Provide the [x, y] coordinate of the cell's center where the given text is located.  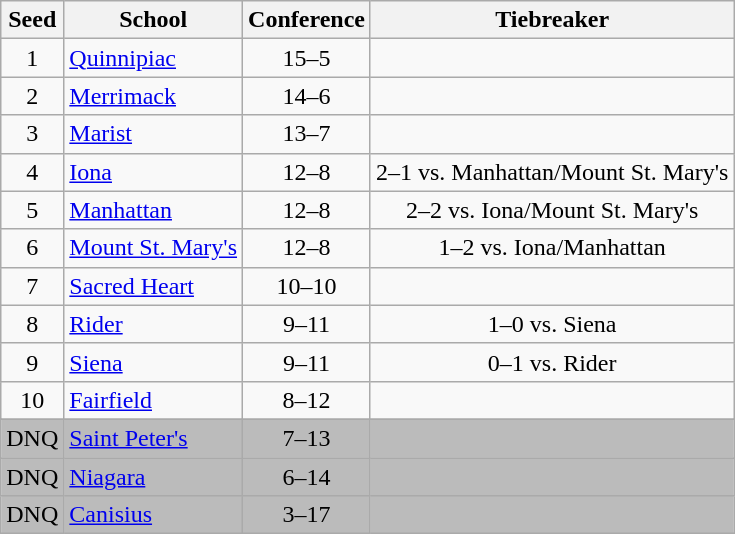
14–6 [307, 96]
8–12 [307, 400]
Canisius [154, 515]
13–7 [307, 134]
9 [32, 362]
2–1 vs. Manhattan/Mount St. Mary's [552, 172]
3 [32, 134]
15–5 [307, 58]
10 [32, 400]
2 [32, 96]
6 [32, 248]
8 [32, 324]
1 [32, 58]
Siena [154, 362]
6–14 [307, 477]
Mount St. Mary's [154, 248]
1–2 vs. Iona/Manhattan [552, 248]
Iona [154, 172]
Fairfield [154, 400]
School [154, 20]
Niagara [154, 477]
Tiebreaker [552, 20]
Sacred Heart [154, 286]
4 [32, 172]
7 [32, 286]
10–10 [307, 286]
2–2 vs. Iona/Mount St. Mary's [552, 210]
Manhattan [154, 210]
Rider [154, 324]
7–13 [307, 438]
Seed [32, 20]
Saint Peter's [154, 438]
Merrimack [154, 96]
Conference [307, 20]
5 [32, 210]
0–1 vs. Rider [552, 362]
Quinnipiac [154, 58]
Marist [154, 134]
1–0 vs. Siena [552, 324]
3–17 [307, 515]
